Return the [X, Y] coordinate for the center point of the cell that contains the specified text.  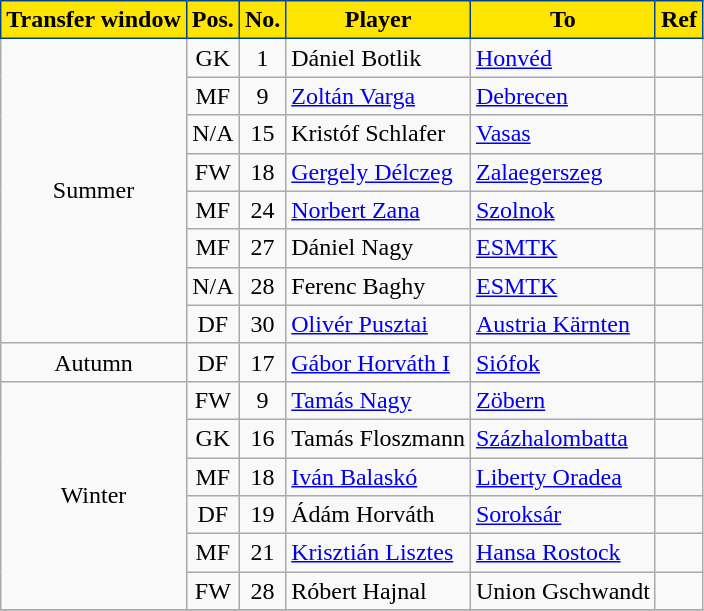
Róbert Hajnal [378, 591]
24 [262, 210]
To [562, 20]
Gergely Délczeg [378, 172]
Winter [94, 495]
Dániel Botlik [378, 58]
Kristóf Schlafer [378, 134]
Honvéd [562, 58]
Debrecen [562, 96]
Százhalombatta [562, 438]
Vasas [562, 134]
19 [262, 515]
16 [262, 438]
Pos. [212, 20]
No. [262, 20]
Krisztián Lisztes [378, 553]
Ádám Horváth [378, 515]
Soroksár [562, 515]
21 [262, 553]
15 [262, 134]
Tamás Floszmann [378, 438]
Autumn [94, 362]
Ferenc Baghy [378, 286]
Summer [94, 191]
30 [262, 324]
Szolnok [562, 210]
Zoltán Varga [378, 96]
17 [262, 362]
1 [262, 58]
Iván Balaskó [378, 477]
Norbert Zana [378, 210]
Liberty Oradea [562, 477]
Player [378, 20]
Tamás Nagy [378, 400]
Gábor Horváth I [378, 362]
Austria Kärnten [562, 324]
Hansa Rostock [562, 553]
Zöbern [562, 400]
Dániel Nagy [378, 248]
27 [262, 248]
Ref [678, 20]
Olivér Pusztai [378, 324]
Transfer window [94, 20]
Zalaegerszeg [562, 172]
Siófok [562, 362]
Union Gschwandt [562, 591]
